Extract the (X, Y) coordinate from the center of the cell holding the provided text.  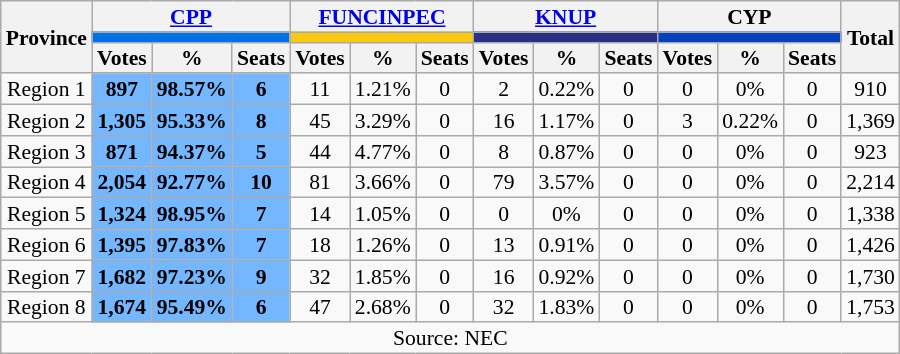
1,324 (122, 214)
923 (870, 152)
4.77% (383, 152)
13 (504, 244)
92.77% (192, 182)
98.57% (192, 90)
95.33% (192, 120)
Region 1 (46, 90)
3.66% (383, 182)
1.17% (566, 120)
45 (320, 120)
2,214 (870, 182)
3.57% (566, 182)
1.05% (383, 214)
Total (870, 37)
2.68% (383, 306)
9 (261, 276)
1,730 (870, 276)
897 (122, 90)
FUNCINPEC (382, 16)
Region 8 (46, 306)
98.95% (192, 214)
910 (870, 90)
10 (261, 182)
94.37% (192, 152)
14 (320, 214)
1,674 (122, 306)
1.26% (383, 244)
44 (320, 152)
1,338 (870, 214)
KNUP (566, 16)
Region 5 (46, 214)
47 (320, 306)
1.21% (383, 90)
Region 2 (46, 120)
95.49% (192, 306)
97.83% (192, 244)
Region 6 (46, 244)
CPP (191, 16)
3 (687, 120)
0.87% (566, 152)
Region 4 (46, 182)
871 (122, 152)
18 (320, 244)
0.91% (566, 244)
CYP (749, 16)
0.92% (566, 276)
1.85% (383, 276)
1,395 (122, 244)
Region 3 (46, 152)
2 (504, 90)
79 (504, 182)
Region 7 (46, 276)
1,682 (122, 276)
1,305 (122, 120)
Province (46, 37)
1,426 (870, 244)
1,753 (870, 306)
97.23% (192, 276)
5 (261, 152)
1,369 (870, 120)
2,054 (122, 182)
1.83% (566, 306)
81 (320, 182)
Source: NEC (450, 338)
3.29% (383, 120)
11 (320, 90)
